Output the [X, Y] coordinate of the center of the cell containing the given text.  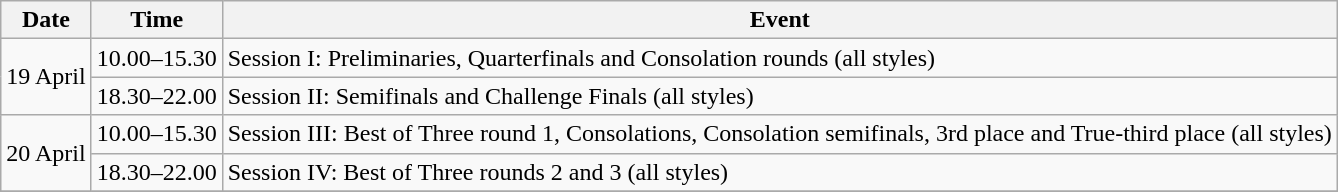
Session IV: Best of Three rounds 2 and 3 (all styles) [780, 172]
Event [780, 20]
Session III: Best of Three round 1, Consolations, Consolation semifinals, 3rd place and True-third place (all styles) [780, 134]
20 April [46, 153]
19 April [46, 77]
Session II: Semifinals and Challenge Finals (all styles) [780, 96]
Session I: Preliminaries, Quarterfinals and Consolation rounds (all styles) [780, 58]
Time [156, 20]
Date [46, 20]
